Determine the (X, Y) coordinate at the center of the cell enclosing the given text.  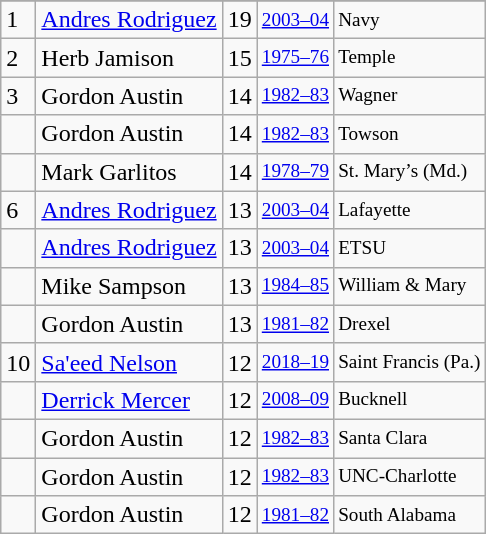
19 (240, 20)
Wagner (410, 96)
6 (18, 210)
1 (18, 20)
Lafayette (410, 210)
Mike Sampson (129, 286)
1984–85 (295, 286)
10 (18, 362)
2018–19 (295, 362)
UNC-Charlotte (410, 477)
Sa'eed Nelson (129, 362)
Santa Clara (410, 438)
Derrick Mercer (129, 400)
Herb Jamison (129, 58)
St. Mary’s (Md.) (410, 172)
Navy (410, 20)
1975–76 (295, 58)
Towson (410, 134)
2 (18, 58)
Saint Francis (Pa.) (410, 362)
15 (240, 58)
South Alabama (410, 515)
3 (18, 96)
Drexel (410, 324)
Temple (410, 58)
Bucknell (410, 400)
2008–09 (295, 400)
Mark Garlitos (129, 172)
William & Mary (410, 286)
1978–79 (295, 172)
ETSU (410, 248)
